Pinpoint the cell where the given text exists, returning its (x, y) midpoint coordinate. 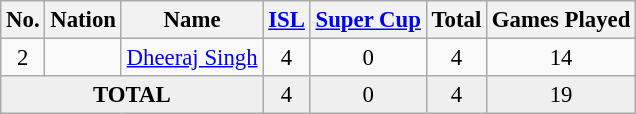
TOTAL (132, 95)
Nation (83, 20)
Super Cup (368, 20)
Total (456, 20)
No. (23, 20)
Dheeraj Singh (192, 58)
19 (562, 95)
14 (562, 58)
Games Played (562, 20)
Name (192, 20)
2 (23, 58)
ISL (286, 20)
